From the cell containing the given text, extract its center point as (x, y) coordinate. 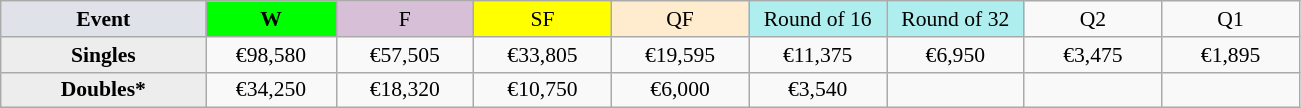
€11,375 (818, 55)
Event (104, 19)
W (271, 19)
Round of 32 (955, 19)
€34,250 (271, 90)
Q1 (1231, 19)
Q2 (1093, 19)
€10,750 (543, 90)
€6,950 (955, 55)
Singles (104, 55)
€18,320 (405, 90)
€6,000 (680, 90)
SF (543, 19)
Doubles* (104, 90)
€3,540 (818, 90)
€57,505 (405, 55)
€98,580 (271, 55)
F (405, 19)
€1,895 (1231, 55)
€33,805 (543, 55)
€19,595 (680, 55)
€3,475 (1093, 55)
QF (680, 19)
Round of 16 (818, 19)
